From the cell containing the given text, extract its center point as (X, Y) coordinate. 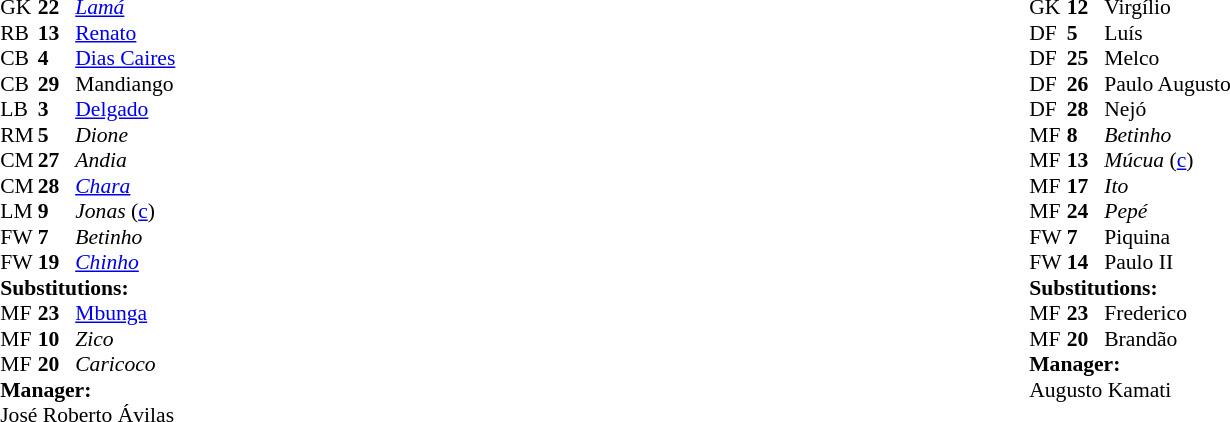
10 (57, 339)
Substitutions: (88, 288)
3 (57, 109)
24 (1086, 211)
9 (57, 211)
Jonas (c) (125, 211)
LB (19, 109)
Delgado (125, 109)
17 (1086, 186)
Chinho (125, 263)
RB (19, 33)
Mbunga (125, 313)
25 (1086, 59)
29 (57, 84)
Dias Caires (125, 59)
RM (19, 135)
Dione (125, 135)
Manager: (88, 390)
Zico (125, 339)
27 (57, 161)
LM (19, 211)
Renato (125, 33)
Betinho (125, 237)
8 (1086, 135)
26 (1086, 84)
Mandiango (125, 84)
Chara (125, 186)
19 (57, 263)
Andia (125, 161)
Caricoco (125, 365)
14 (1086, 263)
4 (57, 59)
